Locate the cell with the specified text and output its (X, Y) center coordinate. 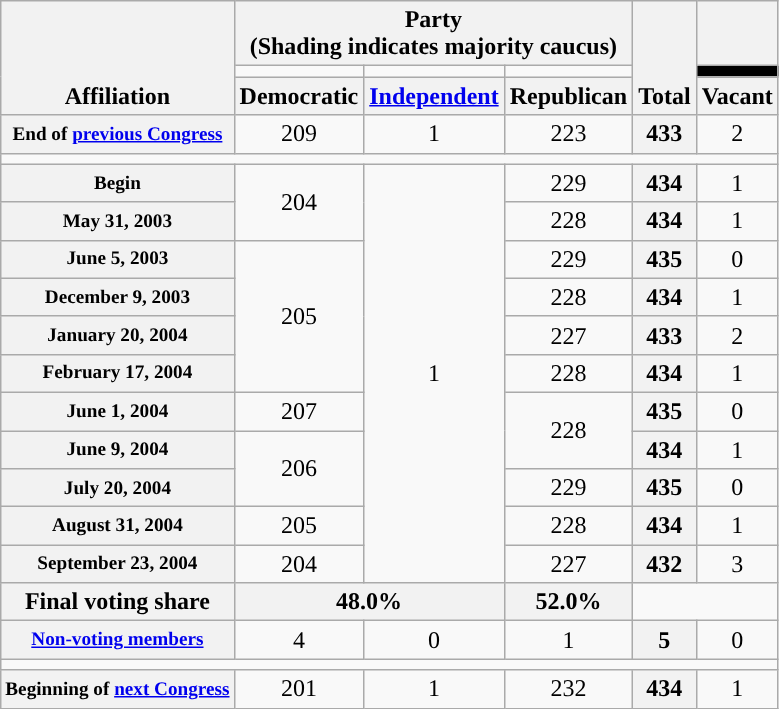
Beginning of next Congress (118, 689)
June 9, 2004 (118, 449)
52.0% (568, 602)
Affiliation (118, 58)
3 (737, 564)
Democratic (299, 96)
Begin (118, 183)
May 31, 2003 (118, 221)
December 9, 2003 (118, 297)
End of previous Congress (118, 134)
Republican (568, 96)
August 31, 2004 (118, 526)
4 (299, 640)
June 1, 2004 (118, 411)
Vacant (737, 96)
432 (665, 564)
September 23, 2004 (118, 564)
223 (568, 134)
209 (299, 134)
July 20, 2004 (118, 488)
207 (299, 411)
Independent (434, 96)
Party (Shading indicates majority caucus) (434, 34)
Final voting share (118, 602)
201 (299, 689)
48.0% (369, 602)
Non-voting members (118, 640)
January 20, 2004 (118, 335)
206 (299, 468)
232 (568, 689)
Total (665, 58)
5 (665, 640)
February 17, 2004 (118, 373)
June 5, 2003 (118, 259)
